From the cell containing the given text, extract its center point as [x, y] coordinate. 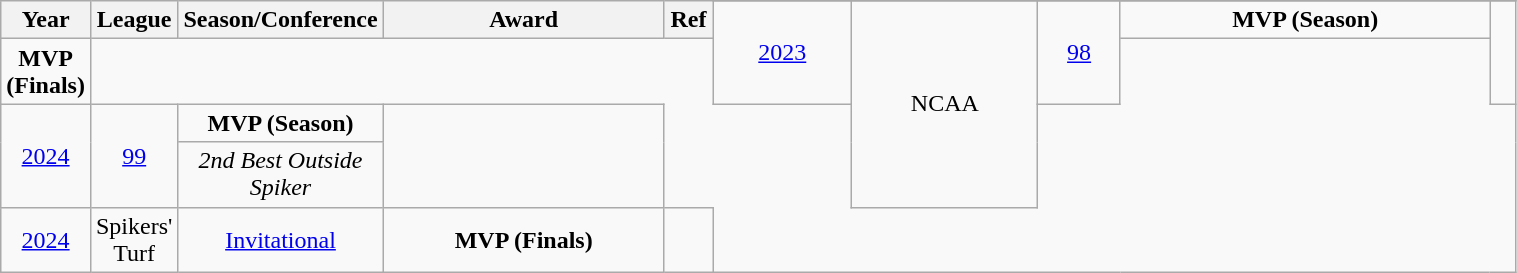
98 [1079, 52]
Season/Conference [280, 20]
League [134, 20]
Year [46, 20]
Invitational [280, 240]
Ref [688, 20]
Award [524, 20]
2023 [782, 52]
99 [134, 156]
Spikers' Turf [134, 240]
2nd Best Outside Spiker [280, 174]
NCAA [945, 104]
